Return (X, Y) of the center of cell containing provided text 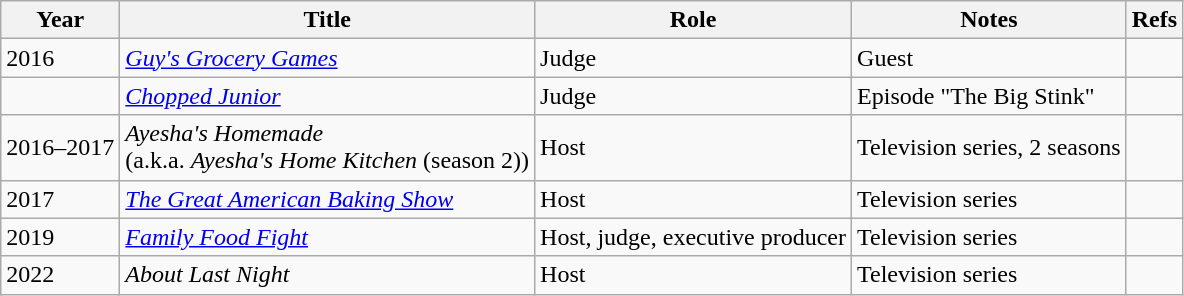
Family Food Fight (328, 237)
2022 (60, 275)
Guest (990, 58)
About Last Night (328, 275)
Year (60, 20)
Role (694, 20)
Episode "The Big Stink" (990, 96)
Ayesha's Homemade(a.k.a. Ayesha's Home Kitchen (season 2)) (328, 148)
2016 (60, 58)
2017 (60, 199)
Host, judge, executive producer (694, 237)
The Great American Baking Show (328, 199)
Notes (990, 20)
Guy's Grocery Games (328, 58)
Chopped Junior (328, 96)
Television series, 2 seasons (990, 148)
Refs (1154, 20)
2016–2017 (60, 148)
2019 (60, 237)
Title (328, 20)
